Determine the [X, Y] coordinate at the center of the cell enclosing the given text.  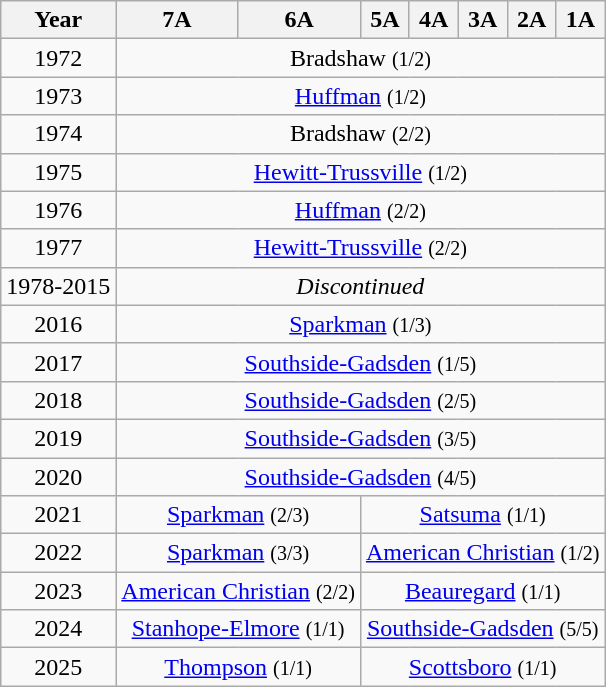
1976 [58, 210]
7A [177, 20]
Hewitt-Trussville (1/2) [360, 172]
1977 [58, 248]
2020 [58, 477]
1978-2015 [58, 286]
Stanhope-Elmore (1/1) [238, 629]
2A [532, 20]
2025 [58, 667]
Huffman (2/2) [360, 210]
2022 [58, 553]
Beauregard (1/1) [482, 591]
Scottsboro (1/1) [482, 667]
3A [482, 20]
2019 [58, 438]
1973 [58, 96]
Huffman (1/2) [360, 96]
Satsuma (1/1) [482, 515]
1972 [58, 58]
American Christian (2/2) [238, 591]
Southside-Gadsden (1/5) [360, 362]
1975 [58, 172]
Discontinued [360, 286]
Sparkman (1/3) [360, 324]
Southside-Gadsden (2/5) [360, 400]
2023 [58, 591]
2016 [58, 324]
5A [384, 20]
2018 [58, 400]
Hewitt-Trussville (2/2) [360, 248]
4A [434, 20]
Southside-Gadsden (4/5) [360, 477]
2017 [58, 362]
2021 [58, 515]
6A [299, 20]
Thompson (1/1) [238, 667]
Southside-Gadsden (3/5) [360, 438]
Southside-Gadsden (5/5) [482, 629]
2024 [58, 629]
Year [58, 20]
American Christian (1/2) [482, 553]
Bradshaw (2/2) [360, 134]
Bradshaw (1/2) [360, 58]
Sparkman (2/3) [238, 515]
1A [580, 20]
1974 [58, 134]
Sparkman (3/3) [238, 553]
